Output the [x, y] coordinate of the center of the cell containing the given text.  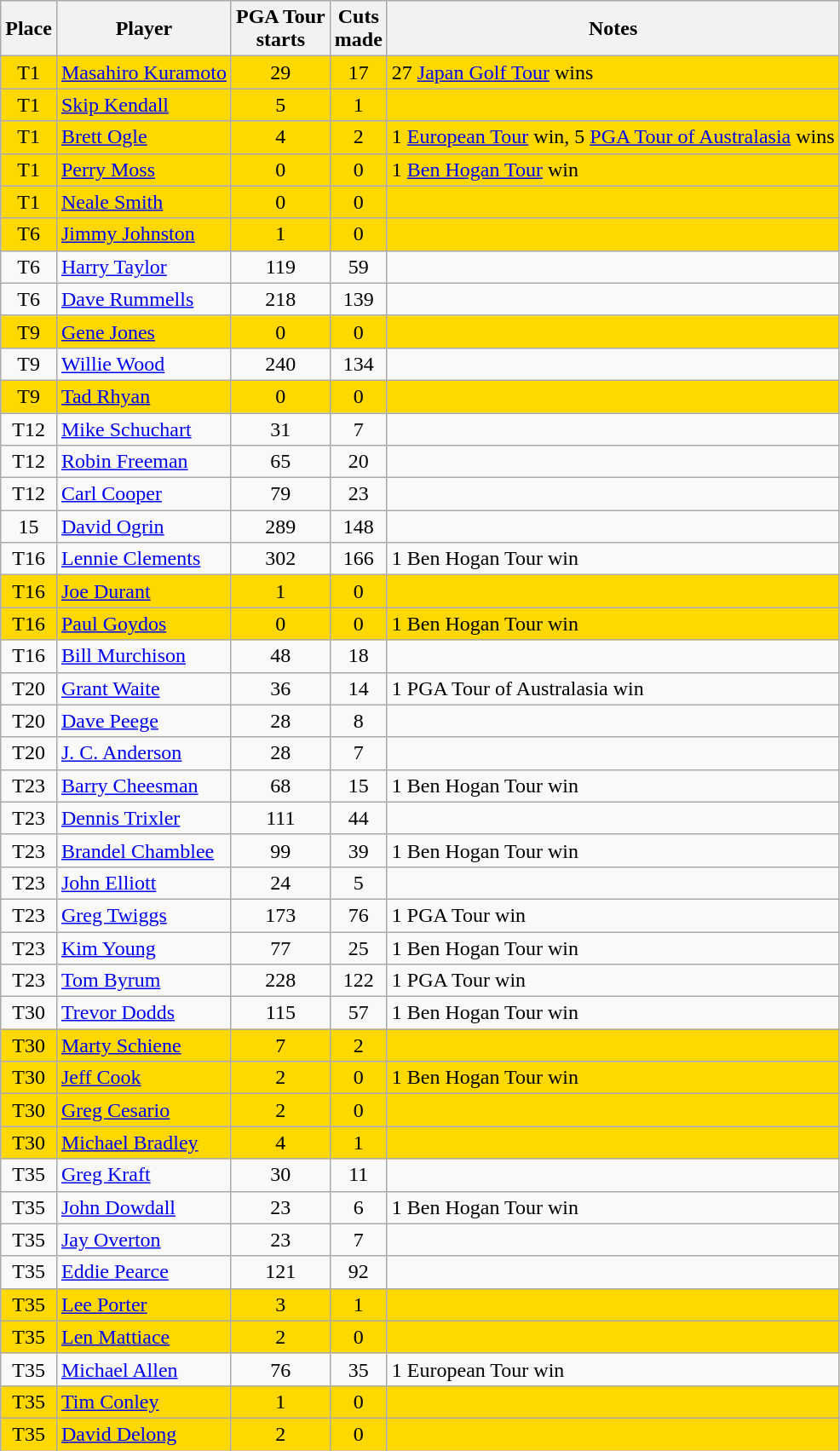
48 [280, 656]
65 [280, 462]
Michael Allen [143, 1369]
3 [280, 1304]
1 PGA Tour of Australasia win [613, 688]
Skip Kendall [143, 105]
139 [358, 299]
Greg Cesario [143, 1110]
134 [358, 364]
1 European Tour win [613, 1369]
John Elliott [143, 883]
Masahiro Kuramoto [143, 72]
77 [280, 948]
Lennie Clements [143, 559]
59 [358, 267]
Dennis Trixler [143, 818]
Greg Kraft [143, 1175]
Paul Goydos [143, 624]
Kim Young [143, 948]
119 [280, 267]
36 [280, 688]
Robin Freeman [143, 462]
Joe Durant [143, 591]
57 [358, 1013]
148 [358, 527]
Grant Waite [143, 688]
Neale Smith [143, 202]
289 [280, 527]
Mike Schuchart [143, 429]
27 Japan Golf Tour wins [613, 72]
122 [358, 981]
44 [358, 818]
17 [358, 72]
14 [358, 688]
Perry Moss [143, 170]
Trevor Dodds [143, 1013]
Greg Twiggs [143, 915]
Brett Ogle [143, 137]
Willie Wood [143, 364]
1 European Tour win, 5 PGA Tour of Australasia wins [613, 137]
173 [280, 915]
35 [358, 1369]
240 [280, 364]
8 [358, 721]
Harry Taylor [143, 267]
Bill Murchison [143, 656]
Len Mattiace [143, 1337]
115 [280, 1013]
Marty Schiene [143, 1045]
Notes [613, 29]
11 [358, 1175]
302 [280, 559]
166 [358, 559]
Cutsmade [358, 29]
Gene Jones [143, 331]
Dave Rummells [143, 299]
30 [280, 1175]
Eddie Pearce [143, 1272]
31 [280, 429]
Barry Cheesman [143, 786]
Place [29, 29]
92 [358, 1272]
39 [358, 850]
Dave Peege [143, 721]
6 [358, 1207]
John Dowdall [143, 1207]
Jeff Cook [143, 1078]
99 [280, 850]
Tom Byrum [143, 981]
Jay Overton [143, 1240]
18 [358, 656]
121 [280, 1272]
PGA Tourstarts [280, 29]
Lee Porter [143, 1304]
Jimmy Johnston [143, 234]
Michael Bradley [143, 1143]
79 [280, 494]
Player [143, 29]
68 [280, 786]
Brandel Chamblee [143, 850]
Carl Cooper [143, 494]
David Ogrin [143, 527]
20 [358, 462]
25 [358, 948]
29 [280, 72]
Tim Conley [143, 1402]
J. C. Anderson [143, 753]
24 [280, 883]
111 [280, 818]
228 [280, 981]
David Delong [143, 1434]
Tad Rhyan [143, 396]
218 [280, 299]
